Pinpoint the cell where the given text exists, returning its [x, y] midpoint coordinate. 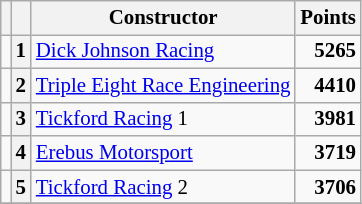
Erebus Motorsport [164, 153]
Dick Johnson Racing [164, 51]
Tickford Racing 1 [164, 119]
Points [328, 18]
3706 [328, 187]
4 [21, 153]
2 [21, 85]
Tickford Racing 2 [164, 187]
Constructor [164, 18]
5 [21, 187]
4410 [328, 85]
3981 [328, 119]
3719 [328, 153]
5265 [328, 51]
3 [21, 119]
1 [21, 51]
Triple Eight Race Engineering [164, 85]
